Extract the [x, y] coordinate from the center of the cell holding the provided text.  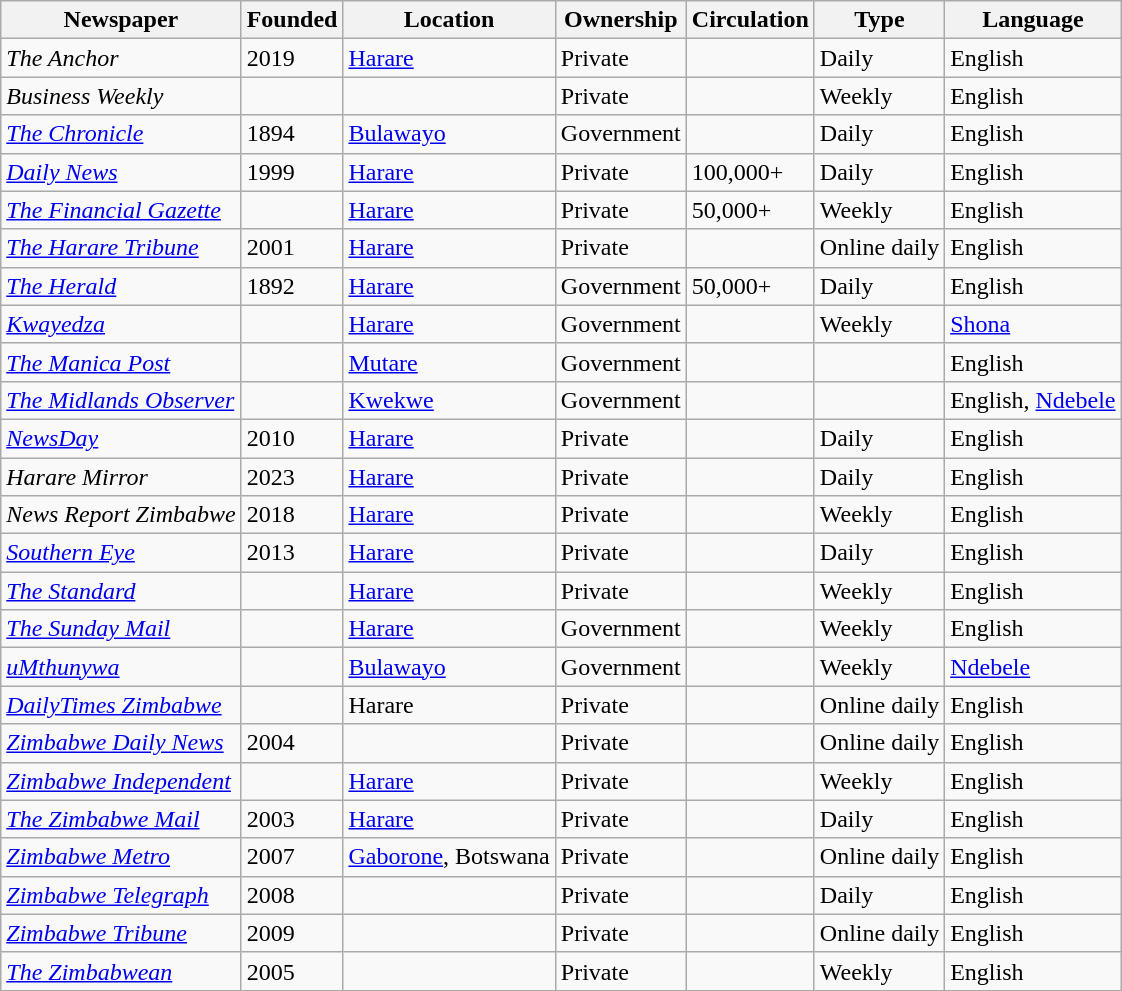
Zimbabwe Tribune [121, 933]
Zimbabwe Daily News [121, 743]
1892 [292, 286]
The Sunday Mail [121, 629]
Gaborone, Botswana [449, 857]
Zimbabwe Telegraph [121, 895]
Language [1033, 20]
The Chronicle [121, 134]
Founded [292, 20]
Southern Eye [121, 553]
The Manica Post [121, 362]
The Anchor [121, 58]
Business Weekly [121, 96]
1894 [292, 134]
Daily News [121, 172]
2001 [292, 248]
Kwayedza [121, 324]
Zimbabwe Independent [121, 781]
Newspaper [121, 20]
2007 [292, 857]
2018 [292, 515]
100,000+ [750, 172]
Harare Mirror [121, 477]
The Financial Gazette [121, 210]
English, Ndebele [1033, 400]
NewsDay [121, 438]
The Zimbabwe Mail [121, 819]
2005 [292, 971]
2013 [292, 553]
Location [449, 20]
1999 [292, 172]
The Harare Tribune [121, 248]
The Standard [121, 591]
News Report Zimbabwe [121, 515]
2009 [292, 933]
Zimbabwe Metro [121, 857]
Circulation [750, 20]
Kwekwe [449, 400]
2003 [292, 819]
2004 [292, 743]
2008 [292, 895]
Type [879, 20]
2023 [292, 477]
DailyTimes Zimbabwe [121, 705]
Ndebele [1033, 667]
Mutare [449, 362]
2010 [292, 438]
Shona [1033, 324]
The Midlands Observer [121, 400]
2019 [292, 58]
Ownership [620, 20]
The Zimbabwean [121, 971]
The Herald [121, 286]
uMthunywa [121, 667]
